Find where the given text appears and provide that cell's center as (x, y) coordinate. 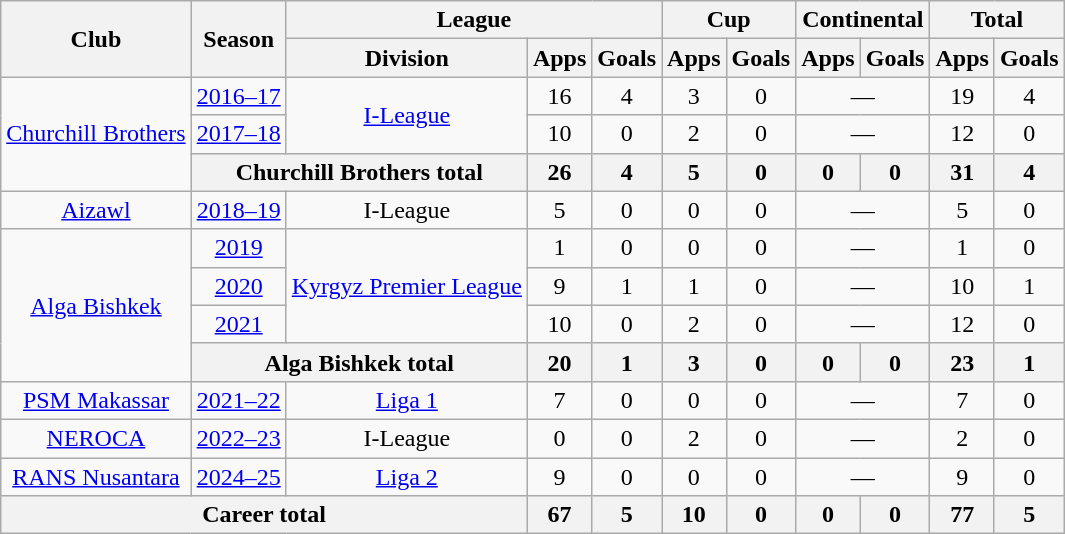
2016–17 (238, 96)
Aizawl (96, 210)
Continental (863, 20)
Career total (264, 515)
2021–22 (238, 400)
2020 (238, 286)
20 (559, 362)
2024–25 (238, 477)
23 (962, 362)
PSM Makassar (96, 400)
League (474, 20)
NEROCA (96, 438)
RANS Nusantara (96, 477)
2021 (238, 324)
Alga Bishkek total (359, 362)
Club (96, 39)
2017–18 (238, 134)
Liga 2 (406, 477)
26 (559, 172)
Kyrgyz Premier League (406, 286)
77 (962, 515)
Season (238, 39)
Division (406, 58)
Cup (729, 20)
31 (962, 172)
Total (997, 20)
Churchill Brothers total (359, 172)
Churchill Brothers (96, 134)
2018–19 (238, 210)
19 (962, 96)
Alga Bishkek (96, 305)
Liga 1 (406, 400)
2019 (238, 248)
67 (559, 515)
16 (559, 96)
2022–23 (238, 438)
